Capture the cell that displays the provided text and extract its (X, Y) central coordinate. 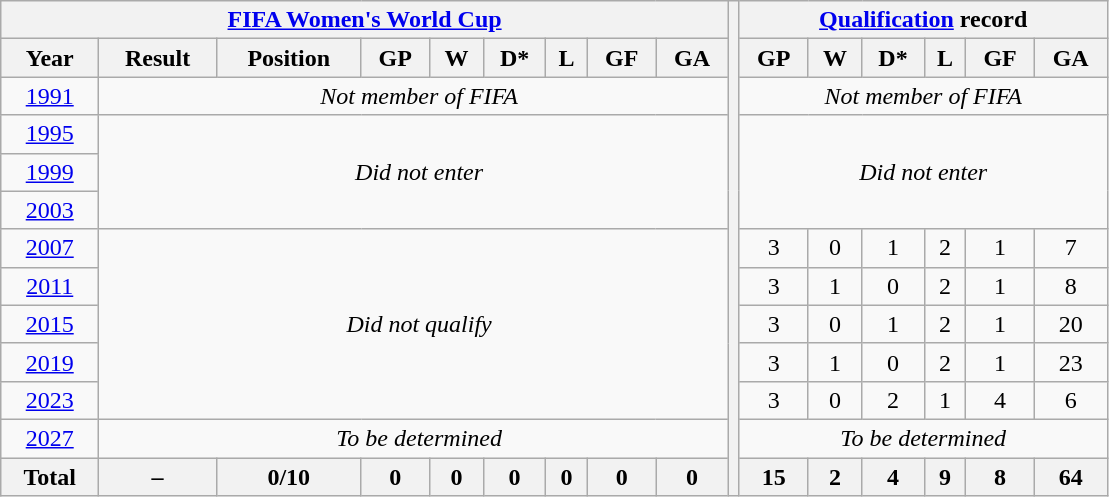
6 (1070, 400)
1999 (50, 172)
7 (1070, 248)
2007 (50, 248)
2003 (50, 210)
2015 (50, 324)
2027 (50, 438)
2011 (50, 286)
Year (50, 58)
1995 (50, 134)
1991 (50, 96)
2023 (50, 400)
20 (1070, 324)
Did not qualify (420, 324)
9 (945, 477)
Position (288, 58)
15 (773, 477)
Total (50, 477)
0/10 (288, 477)
2019 (50, 362)
23 (1070, 362)
Result (158, 58)
– (158, 477)
64 (1070, 477)
FIFA Women's World Cup (365, 20)
Qualification record (923, 20)
